Capture the cell that displays the provided text and extract its [X, Y] central coordinate. 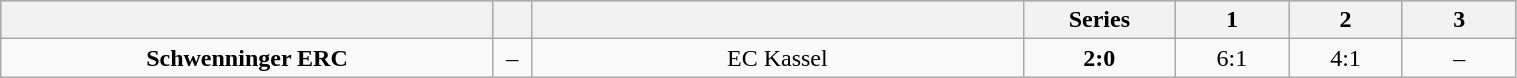
2 [1346, 20]
4:1 [1346, 58]
EC Kassel [777, 58]
Series [1100, 20]
2:0 [1100, 58]
Schwenninger ERC [247, 58]
6:1 [1232, 58]
3 [1459, 20]
1 [1232, 20]
